Return the [X, Y] coordinate for the center point of the cell that contains the specified text.  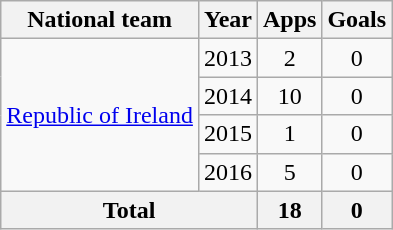
2014 [228, 96]
Republic of Ireland [100, 115]
2013 [228, 58]
2016 [228, 172]
10 [289, 96]
National team [100, 20]
2015 [228, 134]
5 [289, 172]
Year [228, 20]
Total [130, 210]
1 [289, 134]
18 [289, 210]
Apps [289, 20]
Goals [357, 20]
2 [289, 58]
